Locate the cell with the specified text and output its [X, Y] center coordinate. 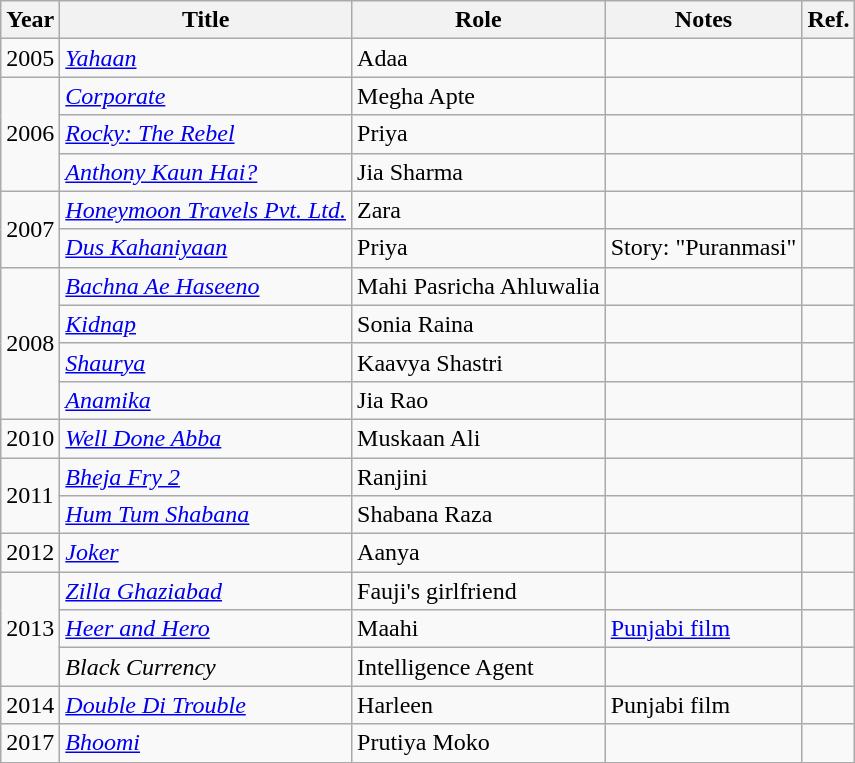
Maahi [479, 629]
Notes [704, 20]
Anthony Kaun Hai? [206, 172]
Well Done Abba [206, 438]
Role [479, 20]
Joker [206, 553]
Kidnap [206, 324]
2008 [30, 343]
2014 [30, 705]
Bachna Ae Haseeno [206, 286]
Mahi Pasricha Ahluwalia [479, 286]
Fauji's girlfriend [479, 591]
2007 [30, 229]
Rocky: The Rebel [206, 134]
Adaa [479, 58]
Bheja Fry 2 [206, 477]
Jia Rao [479, 400]
Aanya [479, 553]
Shaurya [206, 362]
Hum Tum Shabana [206, 515]
2012 [30, 553]
Ref. [828, 20]
Jia Sharma [479, 172]
2013 [30, 629]
Zara [479, 210]
Megha Apte [479, 96]
Heer and Hero [206, 629]
Year [30, 20]
Kaavya Shastri [479, 362]
Prutiya Moko [479, 743]
Corporate [206, 96]
Intelligence Agent [479, 667]
Muskaan Ali [479, 438]
Story: "Puranmasi" [704, 248]
Honeymoon Travels Pvt. Ltd. [206, 210]
Dus Kahaniyaan [206, 248]
2010 [30, 438]
Harleen [479, 705]
Anamika [206, 400]
Zilla Ghaziabad [206, 591]
Title [206, 20]
Black Currency [206, 667]
Yahaan [206, 58]
Sonia Raina [479, 324]
Ranjini [479, 477]
Double Di Trouble [206, 705]
2005 [30, 58]
Bhoomi [206, 743]
2006 [30, 134]
Shabana Raza [479, 515]
2017 [30, 743]
2011 [30, 496]
